From the cell containing the given text, extract its center point as (X, Y) coordinate. 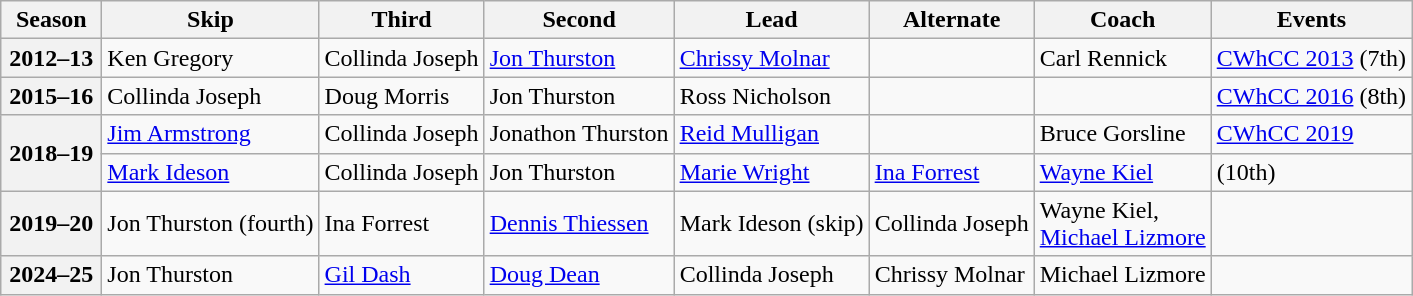
Jonathon Thurston (579, 134)
Mark Ideson (skip) (772, 224)
2024–25 (52, 275)
Gil Dash (402, 275)
CWhCC 2013 (7th) (1311, 58)
2018–19 (52, 153)
Third (402, 20)
Marie Wright (772, 172)
2015–16 (52, 96)
Skip (210, 20)
Wayne Kiel (1122, 172)
Ross Nicholson (772, 96)
Season (52, 20)
CWhCC 2019 (1311, 134)
Alternate (952, 20)
Jim Armstrong (210, 134)
Coach (1122, 20)
Events (1311, 20)
CWhCC 2016 (8th) (1311, 96)
Mark Ideson (210, 172)
Reid Mulligan (772, 134)
Second (579, 20)
Dennis Thiessen (579, 224)
(10th) (1311, 172)
Carl Rennick (1122, 58)
Wayne Kiel,Michael Lizmore (1122, 224)
Jon Thurston (fourth) (210, 224)
Doug Dean (579, 275)
Lead (772, 20)
2012–13 (52, 58)
Ken Gregory (210, 58)
Doug Morris (402, 96)
2019–20 (52, 224)
Michael Lizmore (1122, 275)
Bruce Gorsline (1122, 134)
